Detect which cell encompasses the target text, then output its (X, Y) center coordinate. 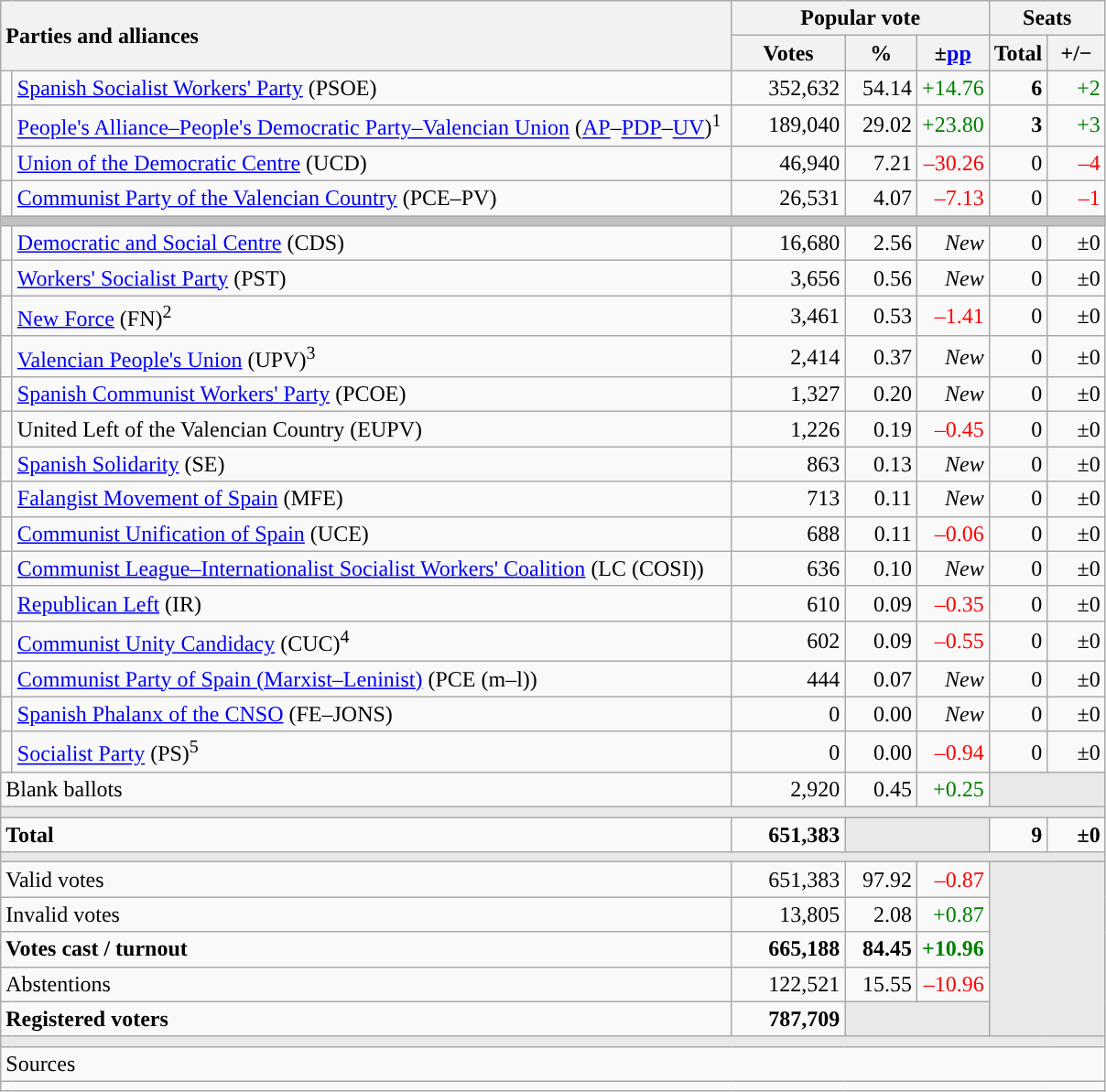
Communist League–Internationalist Socialist Workers' Coalition (LC (COSI)) (372, 568)
–30.26 (952, 163)
Votes (788, 53)
9 (1018, 835)
97.92 (881, 880)
–0.87 (952, 880)
0.56 (881, 278)
3,656 (788, 278)
2.56 (881, 243)
Valid votes (366, 880)
610 (788, 603)
Spanish Phalanx of the CNSO (FE–JONS) (372, 714)
46,940 (788, 163)
1,327 (788, 395)
Parties and alliances (366, 36)
+10.96 (952, 949)
Sources (553, 1064)
+3 (1077, 126)
688 (788, 534)
0.10 (881, 568)
+0.87 (952, 914)
+23.80 (952, 126)
2.08 (881, 914)
Republican Left (IR) (372, 603)
189,040 (788, 126)
Communist Party of Spain (Marxist–Leninist) (PCE (m–l)) (372, 679)
+0.25 (952, 790)
Communist Unification of Spain (UCE) (372, 534)
Invalid votes (366, 914)
Spanish Socialist Workers' Party (PSOE) (372, 88)
+2 (1077, 88)
29.02 (881, 126)
352,632 (788, 88)
0.53 (881, 317)
2,414 (788, 357)
Valencian People's Union (UPV)3 (372, 357)
0.45 (881, 790)
1,226 (788, 429)
122,521 (788, 984)
3,461 (788, 317)
Spanish Solidarity (SE) (372, 464)
Socialist Party (PS)5 (372, 752)
602 (788, 641)
New Force (FN)2 (372, 317)
13,805 (788, 914)
Spanish Communist Workers' Party (PCOE) (372, 395)
–7.13 (952, 199)
636 (788, 568)
–0.45 (952, 429)
–10.96 (952, 984)
–1 (1077, 199)
26,531 (788, 199)
+14.76 (952, 88)
0.20 (881, 395)
Abstentions (366, 984)
54.14 (881, 88)
665,188 (788, 949)
16,680 (788, 243)
+/− (1077, 53)
–0.55 (952, 641)
People's Alliance–People's Democratic Party–Valencian Union (AP–PDP–UV)1 (372, 126)
–0.06 (952, 534)
4.07 (881, 199)
3 (1018, 126)
% (881, 53)
787,709 (788, 1019)
0.07 (881, 679)
6 (1018, 88)
0.19 (881, 429)
Workers' Socialist Party (PST) (372, 278)
Seats (1047, 18)
Democratic and Social Centre (CDS) (372, 243)
Votes cast / turnout (366, 949)
7.21 (881, 163)
–0.94 (952, 752)
84.45 (881, 949)
2,920 (788, 790)
0.13 (881, 464)
United Left of the Valencian Country (EUPV) (372, 429)
–1.41 (952, 317)
Registered voters (366, 1019)
Communist Party of the Valencian Country (PCE–PV) (372, 199)
–0.35 (952, 603)
–4 (1077, 163)
0.37 (881, 357)
Falangist Movement of Spain (MFE) (372, 499)
Blank ballots (366, 790)
Union of the Democratic Centre (UCD) (372, 163)
Communist Unity Candidacy (CUC)4 (372, 641)
15.55 (881, 984)
863 (788, 464)
713 (788, 499)
Popular vote (861, 18)
444 (788, 679)
±pp (952, 53)
